Return the [X, Y] coordinate for the center point of the cell that contains the specified text.  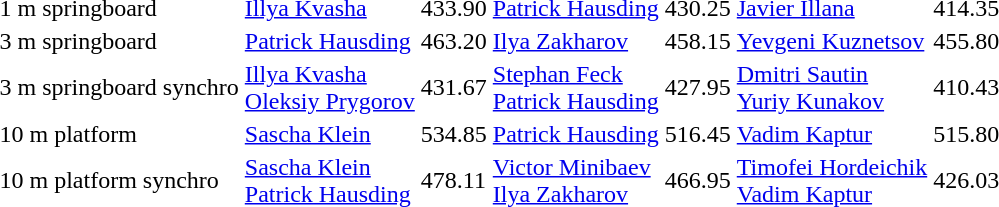
458.15 [698, 41]
534.85 [454, 134]
Sascha Klein [330, 134]
431.67 [454, 88]
Vadim Kaptur [832, 134]
Dmitri SautinYuriy Kunakov [832, 88]
Yevgeni Kuznetsov [832, 41]
516.45 [698, 134]
Illya KvashaOleksiy Prygorov [330, 88]
Stephan FeckPatrick Hausding [576, 88]
463.20 [454, 41]
427.95 [698, 88]
Ilya Zakharov [576, 41]
